From the cell containing the given text, extract its center point as (X, Y) coordinate. 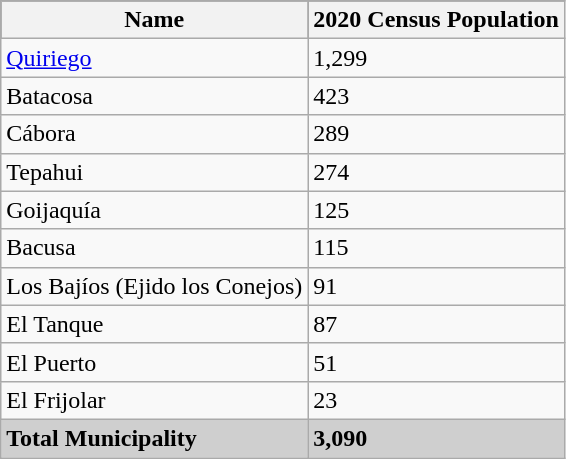
87 (436, 324)
Batacosa (154, 96)
El Frijolar (154, 400)
1,299 (436, 58)
Total Municipality (154, 438)
274 (436, 172)
289 (436, 134)
3,090 (436, 438)
91 (436, 286)
El Tanque (154, 324)
Goijaquía (154, 210)
Bacusa (154, 248)
El Puerto (154, 362)
Los Bajíos (Ejido los Conejos) (154, 286)
23 (436, 400)
115 (436, 248)
Quiriego (154, 58)
Cábora (154, 134)
2020 Census Population (436, 20)
Name (154, 20)
125 (436, 210)
51 (436, 362)
423 (436, 96)
Tepahui (154, 172)
